Pinpoint the cell where the given text exists, returning its (x, y) midpoint coordinate. 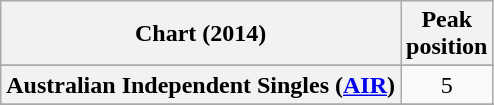
Peakposition (447, 34)
Chart (2014) (201, 34)
Australian Independent Singles (AIR) (201, 85)
5 (447, 85)
